Capture the cell that displays the provided text and extract its [X, Y] central coordinate. 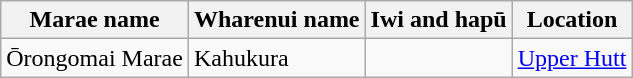
Upper Hutt [572, 58]
Iwi and hapū [438, 20]
Location [572, 20]
Ōrongomai Marae [95, 58]
Kahukura [276, 58]
Marae name [95, 20]
Wharenui name [276, 20]
